Pinpoint the cell where the given text exists, returning its [X, Y] midpoint coordinate. 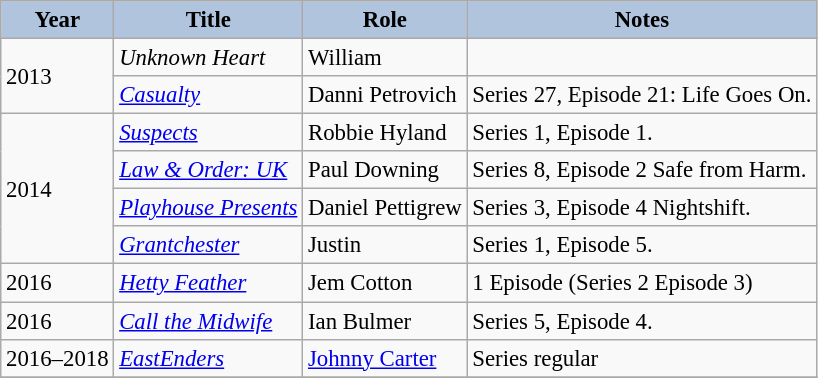
Series 27, Episode 21: Life Goes On. [642, 95]
1 Episode (Series 2 Episode 3) [642, 283]
Series 8, Episode 2 Safe from Harm. [642, 170]
Justin [385, 245]
Notes [642, 20]
Unknown Heart [208, 58]
Series 3, Episode 4 Nightshift. [642, 208]
Series 1, Episode 1. [642, 133]
Series 5, Episode 4. [642, 321]
2013 [58, 76]
Call the Midwife [208, 321]
Paul Downing [385, 170]
Suspects [208, 133]
William [385, 58]
Law & Order: UK [208, 170]
Hetty Feather [208, 283]
Robbie Hyland [385, 133]
Year [58, 20]
Series 1, Episode 5. [642, 245]
Casualty [208, 95]
Johnny Carter [385, 358]
Daniel Pettigrew [385, 208]
Grantchester [208, 245]
2016–2018 [58, 358]
2014 [58, 189]
Role [385, 20]
Jem Cotton [385, 283]
Playhouse Presents [208, 208]
EastEnders [208, 358]
Ian Bulmer [385, 321]
Danni Petrovich [385, 95]
Title [208, 20]
Series regular [642, 358]
